Extract the (X, Y) coordinate from the center of the cell holding the provided text.  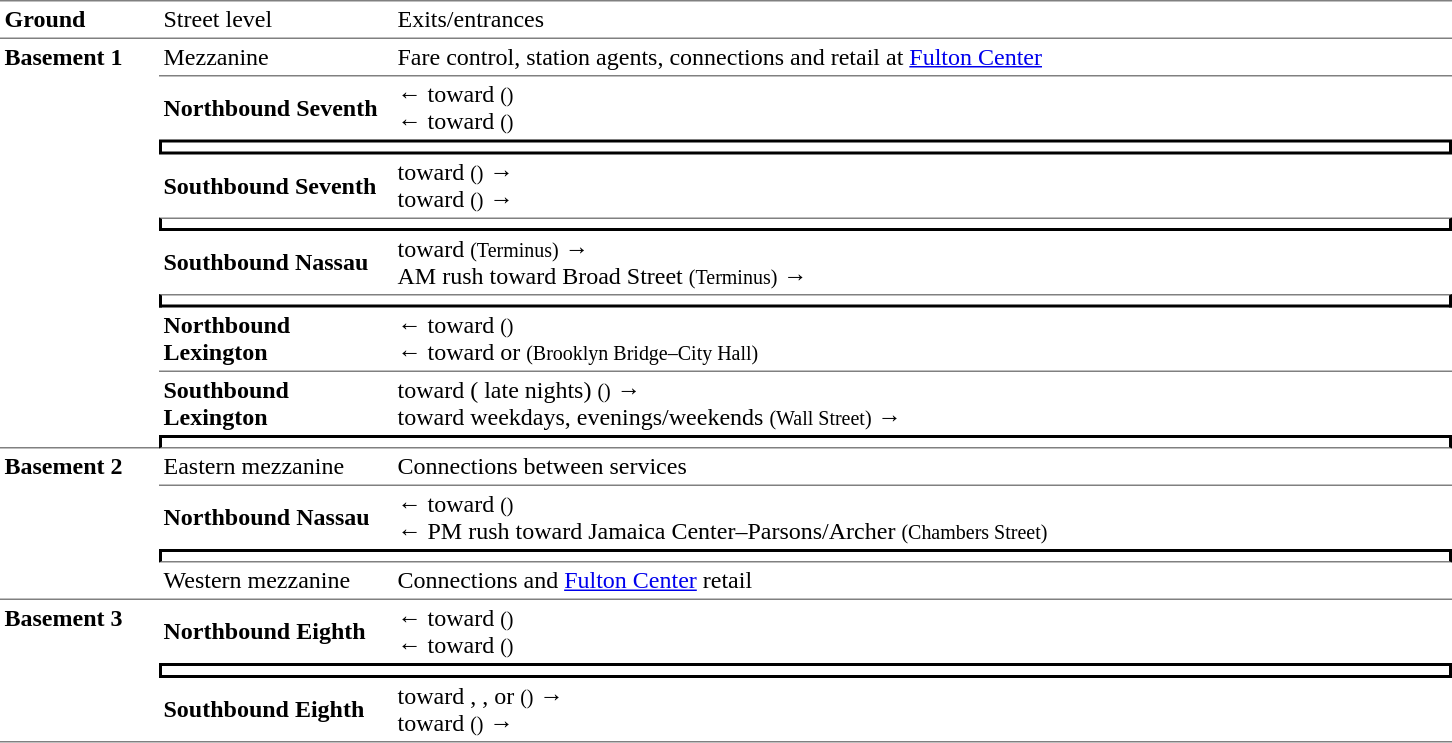
toward , , or () → toward () → (922, 710)
Northbound Seventh (276, 108)
← toward ()← PM rush toward Jamaica Center–Parsons/Archer (Chambers Street) (922, 518)
Basement 3 (80, 671)
Southbound Eighth (276, 710)
Northbound Eighth (276, 632)
Ground (80, 20)
toward () → toward () → (922, 186)
Fare control, station agents, connections and retail at Fulton Center (922, 58)
Northbound Lexington (276, 340)
Southbound Lexington (276, 404)
Southbound Seventh (276, 186)
Connections between services (922, 467)
Western mezzanine (276, 581)
Southbound Nassau (276, 262)
Exits/entrances (922, 20)
Connections and Fulton Center retail (922, 581)
Basement 1 (80, 244)
toward ( late nights) () → toward weekdays, evenings/weekends (Wall Street) → (922, 404)
Street level (276, 20)
Northbound Nassau (276, 518)
toward (Terminus) → AM rush toward Broad Street (Terminus) → (922, 262)
Eastern mezzanine (276, 467)
← toward ()← toward or (Brooklyn Bridge–City Hall) (922, 340)
Basement 2 (80, 524)
Mezzanine (276, 58)
